Pinpoint the cell where the given text exists, returning its (X, Y) midpoint coordinate. 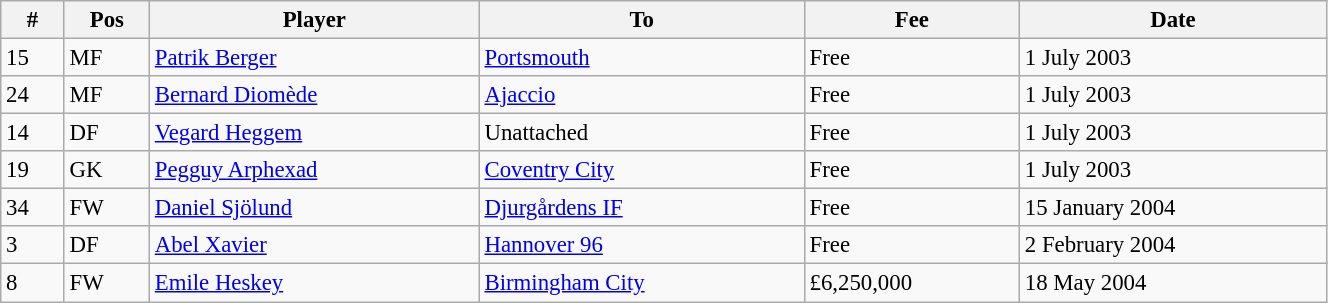
15 (33, 58)
Portsmouth (642, 58)
Emile Heskey (314, 283)
Patrik Berger (314, 58)
Pos (106, 20)
Fee (912, 20)
£6,250,000 (912, 283)
Djurgårdens IF (642, 208)
3 (33, 245)
Date (1174, 20)
Birmingham City (642, 283)
GK (106, 170)
19 (33, 170)
8 (33, 283)
24 (33, 95)
Pegguy Arphexad (314, 170)
14 (33, 133)
# (33, 20)
Daniel Sjölund (314, 208)
Coventry City (642, 170)
2 February 2004 (1174, 245)
Player (314, 20)
Unattached (642, 133)
34 (33, 208)
Ajaccio (642, 95)
15 January 2004 (1174, 208)
Vegard Heggem (314, 133)
Abel Xavier (314, 245)
Hannover 96 (642, 245)
18 May 2004 (1174, 283)
To (642, 20)
Bernard Diomède (314, 95)
